Extract the [X, Y] coordinate from the center of the cell holding the provided text.  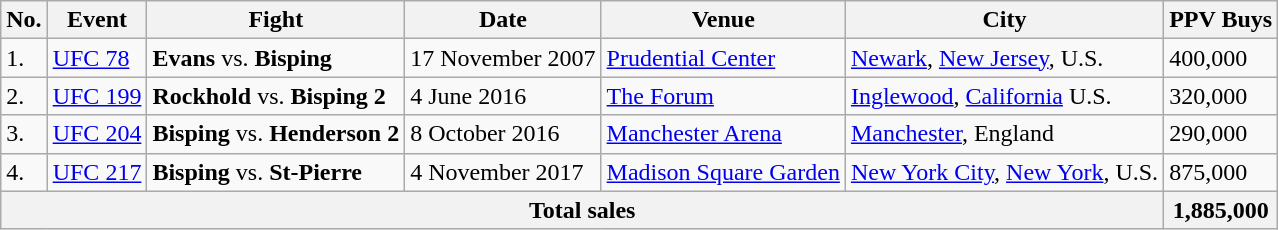
Newark, New Jersey, U.S. [1004, 58]
Evans vs. Bisping [276, 58]
UFC 217 [97, 172]
17 November 2007 [503, 58]
Bisping vs. Henderson 2 [276, 134]
Inglewood, California U.S. [1004, 96]
3. [24, 134]
400,000 [1221, 58]
Date [503, 20]
1. [24, 58]
Manchester, England [1004, 134]
No. [24, 20]
PPV Buys [1221, 20]
Prudential Center [723, 58]
4 June 2016 [503, 96]
UFC 199 [97, 96]
Fight [276, 20]
Total sales [582, 210]
Manchester Arena [723, 134]
Bisping vs. St-Pierre [276, 172]
4. [24, 172]
Madison Square Garden [723, 172]
320,000 [1221, 96]
Venue [723, 20]
UFC 78 [97, 58]
4 November 2017 [503, 172]
Event [97, 20]
The Forum [723, 96]
City [1004, 20]
2. [24, 96]
UFC 204 [97, 134]
Rockhold vs. Bisping 2 [276, 96]
8 October 2016 [503, 134]
875,000 [1221, 172]
New York City, New York, U.S. [1004, 172]
1,885,000 [1221, 210]
290,000 [1221, 134]
